Locate the cell with the specified text and output its (X, Y) center coordinate. 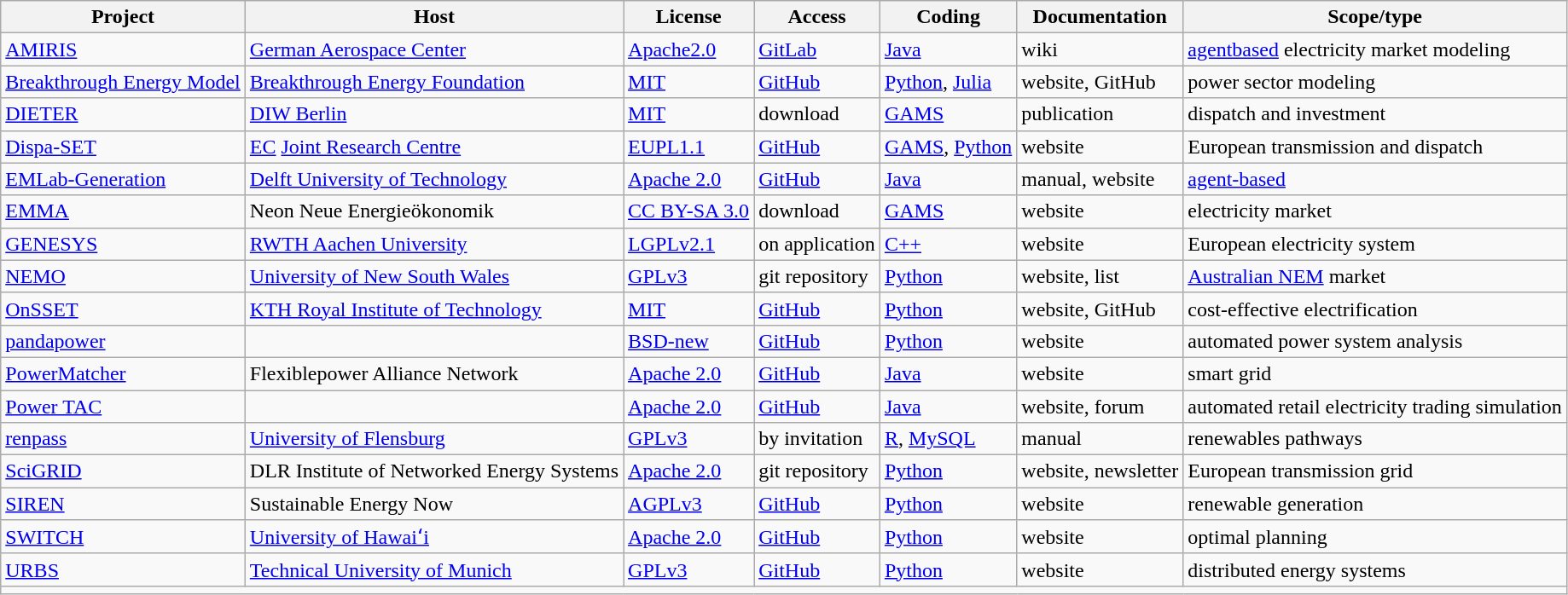
dispatch and investment (1375, 114)
DIETER (123, 114)
R, MySQL (948, 439)
PowerMatcher (123, 373)
RWTH Aachen University (433, 244)
GENESYS (123, 244)
Australian NEM market (1375, 276)
GitLab (817, 49)
BSD-new (689, 341)
NEMO (123, 276)
DIW Berlin (433, 114)
Delft University of Technology (433, 179)
LGPLv2.1 (689, 244)
website, newsletter (1101, 471)
automated retail electricity trading simulation (1375, 407)
European transmission grid (1375, 471)
GAMS, Python (948, 147)
Power TAC (123, 407)
Host (433, 17)
URBS (123, 569)
Documentation (1101, 17)
Sustainable Energy Now (433, 504)
agent-based (1375, 179)
publication (1101, 114)
AGPLv3 (689, 504)
website, forum (1101, 407)
Neon Neue Energieökonomik (433, 211)
DLR Institute of Networked Energy Systems (433, 471)
Breakthrough Energy Model (123, 82)
manual (1101, 439)
SIREN (123, 504)
on application (817, 244)
renpass (123, 439)
cost-effective electrification (1375, 309)
wiki (1101, 49)
University of Flensburg (433, 439)
renewable generation (1375, 504)
European electricity system (1375, 244)
EUPL1.1 (689, 147)
power sector modeling (1375, 82)
agentbased electricity market modeling (1375, 49)
CC BY-SA 3.0 (689, 211)
SciGRID (123, 471)
manual, website (1101, 179)
Scope/type (1375, 17)
Project (123, 17)
automated power system analysis (1375, 341)
optimal planning (1375, 537)
distributed energy systems (1375, 569)
License (689, 17)
Technical University of Munich (433, 569)
pandapower (123, 341)
Breakthrough Energy Foundation (433, 82)
EMLab-Generation (123, 179)
Access (817, 17)
SWITCH (123, 537)
AMIRIS (123, 49)
Flexiblepower Alliance Network (433, 373)
University of Hawaiʻi (433, 537)
Python, Julia (948, 82)
by invitation (817, 439)
University of New South Wales (433, 276)
OnSSET (123, 309)
electricity market (1375, 211)
Apache2.0 (689, 49)
website, list (1101, 276)
EC Joint Research Centre (433, 147)
Coding (948, 17)
German Aerospace Center (433, 49)
smart grid (1375, 373)
renewables pathways (1375, 439)
Dispa-SET (123, 147)
KTH Royal Institute of Technology (433, 309)
European transmission and dispatch (1375, 147)
EMMA (123, 211)
C++ (948, 244)
